Detect which cell encompasses the target text, then output its (X, Y) center coordinate. 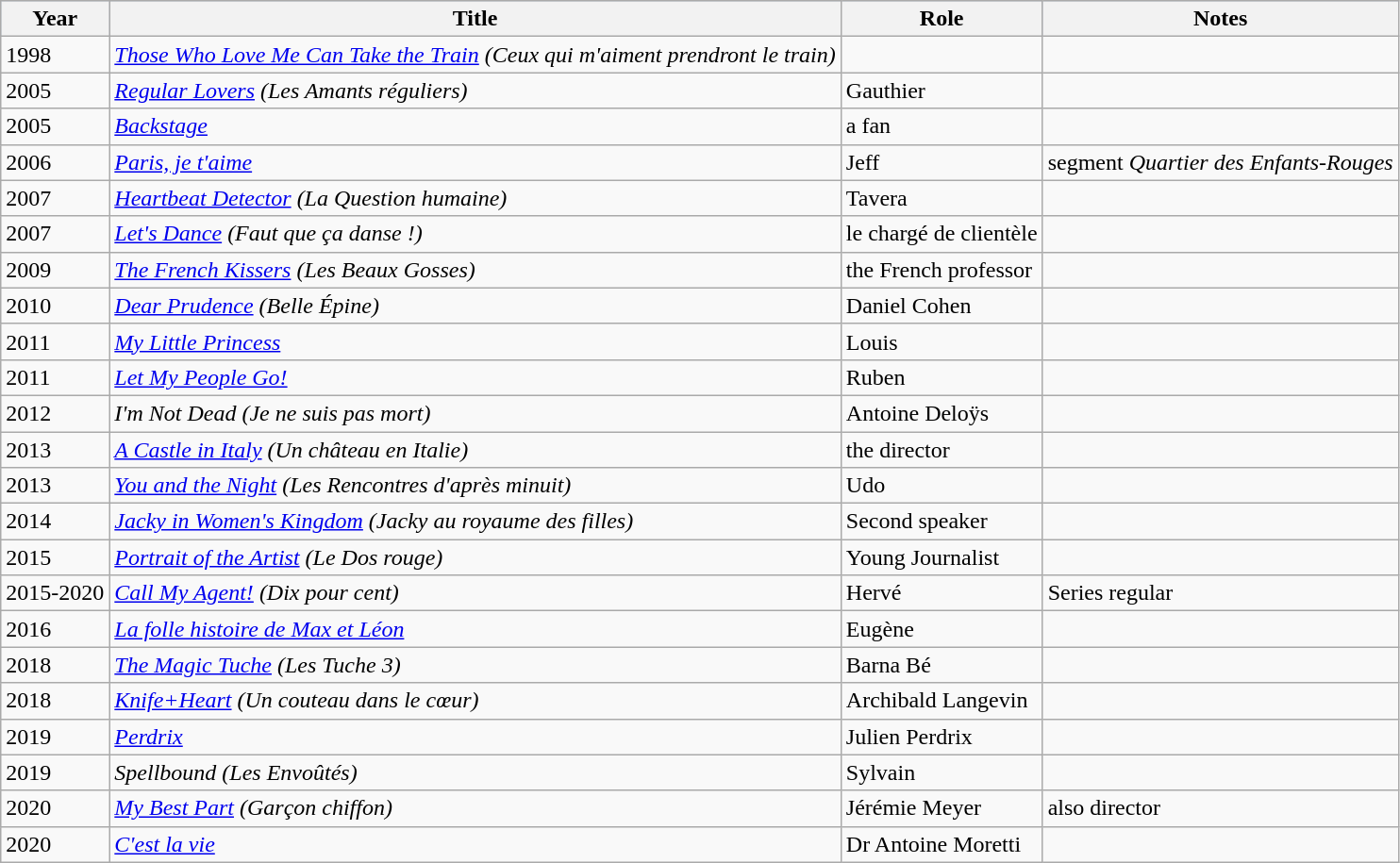
2010 (55, 306)
Hervé (942, 593)
Knife+Heart (Un couteau dans le cœur) (475, 701)
A Castle in Italy (Un château en Italie) (475, 450)
Young Journalist (942, 557)
segment Quartier des Enfants-Rouges (1221, 162)
Let My People Go! (475, 377)
Second speaker (942, 522)
Louis (942, 341)
Eugène (942, 629)
Tavera (942, 198)
le chargé de clientèle (942, 234)
1998 (55, 55)
Antoine Deloÿs (942, 413)
2015-2020 (55, 593)
also director (1221, 808)
2015 (55, 557)
Barna Bé (942, 665)
Those Who Love Me Can Take the Train (Ceux qui m'aiment prendront le train) (475, 55)
2014 (55, 522)
Julien Perdrix (942, 737)
You and the Night (Les Rencontres d'après minuit) (475, 486)
Udo (942, 486)
Series regular (1221, 593)
Portrait of the Artist (Le Dos rouge) (475, 557)
Spellbound (Les Envoûtés) (475, 772)
2009 (55, 270)
Sylvain (942, 772)
Paris, je t'aime (475, 162)
The French Kissers (Les Beaux Gosses) (475, 270)
Title (475, 19)
Jeff (942, 162)
My Little Princess (475, 341)
Backstage (475, 126)
Ruben (942, 377)
Jacky in Women's Kingdom (Jacky au royaume des filles) (475, 522)
the director (942, 450)
My Best Part (Garçon chiffon) (475, 808)
2012 (55, 413)
Let's Dance (Faut que ça danse !) (475, 234)
the French professor (942, 270)
2016 (55, 629)
C'est la vie (475, 844)
a fan (942, 126)
Notes (1221, 19)
Jérémie Meyer (942, 808)
La folle histoire de Max et Léon (475, 629)
Call My Agent! (Dix pour cent) (475, 593)
Heartbeat Detector (La Question humaine) (475, 198)
Year (55, 19)
Role (942, 19)
Dr Antoine Moretti (942, 844)
The Magic Tuche (Les Tuche 3) (475, 665)
Gauthier (942, 91)
I'm Not Dead (Je ne suis pas mort) (475, 413)
Daniel Cohen (942, 306)
2006 (55, 162)
Perdrix (475, 737)
Regular Lovers (Les Amants réguliers) (475, 91)
Dear Prudence (Belle Épine) (475, 306)
Archibald Langevin (942, 701)
